Return [x, y] of the center of cell containing provided text 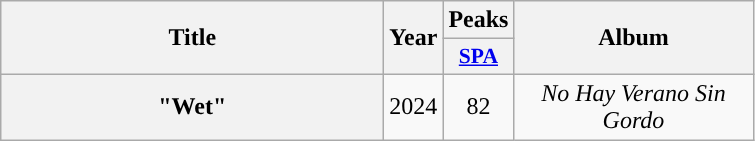
No Hay Verano Sin Gordo [634, 106]
Album [634, 38]
SPA [478, 57]
82 [478, 106]
"Wet" [192, 106]
Year [414, 38]
Peaks [478, 20]
Title [192, 38]
2024 [414, 106]
